Output the [x, y] coordinate of the center of the cell containing the given text.  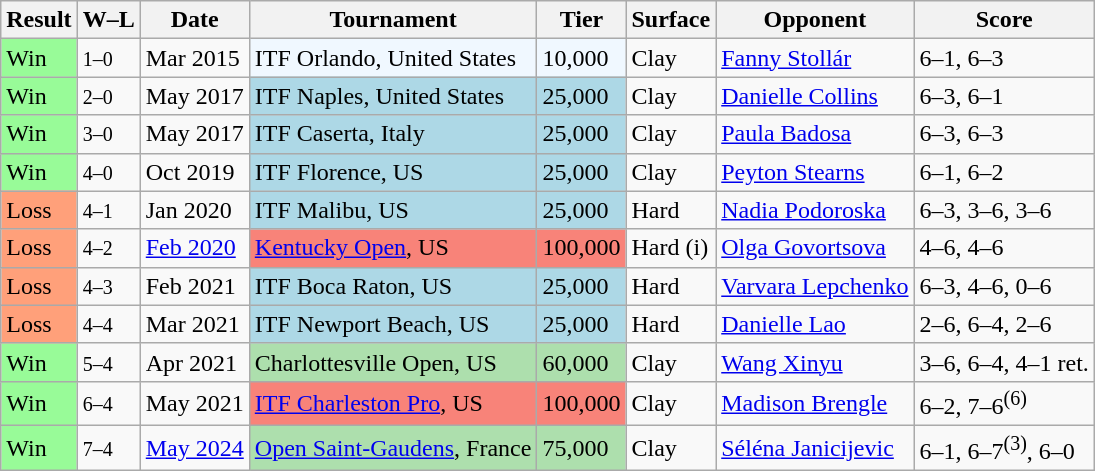
May 2021 [194, 404]
Danielle Collins [815, 96]
3–6, 6–4, 4–1 ret. [1004, 362]
6–2, 7–6(6) [1004, 404]
5–4 [108, 362]
6–1, 6–2 [1004, 172]
6–3, 4–6, 0–6 [1004, 286]
ITF Caserta, Italy [393, 134]
ITF Naples, United States [393, 96]
ITF Florence, US [393, 172]
Oct 2019 [194, 172]
6–3, 6–3 [1004, 134]
Opponent [815, 20]
Open Saint-Gaudens, France [393, 448]
Séléna Janicijevic [815, 448]
May 2024 [194, 448]
Fanny Stollár [815, 58]
Kentucky Open, US [393, 248]
Jan 2020 [194, 210]
1–0 [108, 58]
6–3, 6–1 [1004, 96]
75,000 [582, 448]
4–0 [108, 172]
4–1 [108, 210]
Charlottesville Open, US [393, 362]
Madison Brengle [815, 404]
Feb 2020 [194, 248]
W–L [108, 20]
2–6, 6–4, 2–6 [1004, 324]
ITF Malibu, US [393, 210]
60,000 [582, 362]
Hard (i) [671, 248]
Mar 2015 [194, 58]
4–3 [108, 286]
3–0 [108, 134]
Surface [671, 20]
Danielle Lao [815, 324]
Score [1004, 20]
ITF Orlando, United States [393, 58]
Tournament [393, 20]
ITF Boca Raton, US [393, 286]
6–4 [108, 404]
6–1, 6–3 [1004, 58]
Nadia Podoroska [815, 210]
ITF Newport Beach, US [393, 324]
Tier [582, 20]
Varvara Lepchenko [815, 286]
Wang Xinyu [815, 362]
4–4 [108, 324]
Peyton Stearns [815, 172]
4–2 [108, 248]
6–3, 3–6, 3–6 [1004, 210]
Date [194, 20]
4–6, 4–6 [1004, 248]
Mar 2021 [194, 324]
Olga Govortsova [815, 248]
Paula Badosa [815, 134]
ITF Charleston Pro, US [393, 404]
6–1, 6–7(3), 6–0 [1004, 448]
Apr 2021 [194, 362]
10,000 [582, 58]
2–0 [108, 96]
7–4 [108, 448]
Feb 2021 [194, 286]
Result [39, 20]
